Provide the [x, y] coordinate of the cell's center where the given text is located.  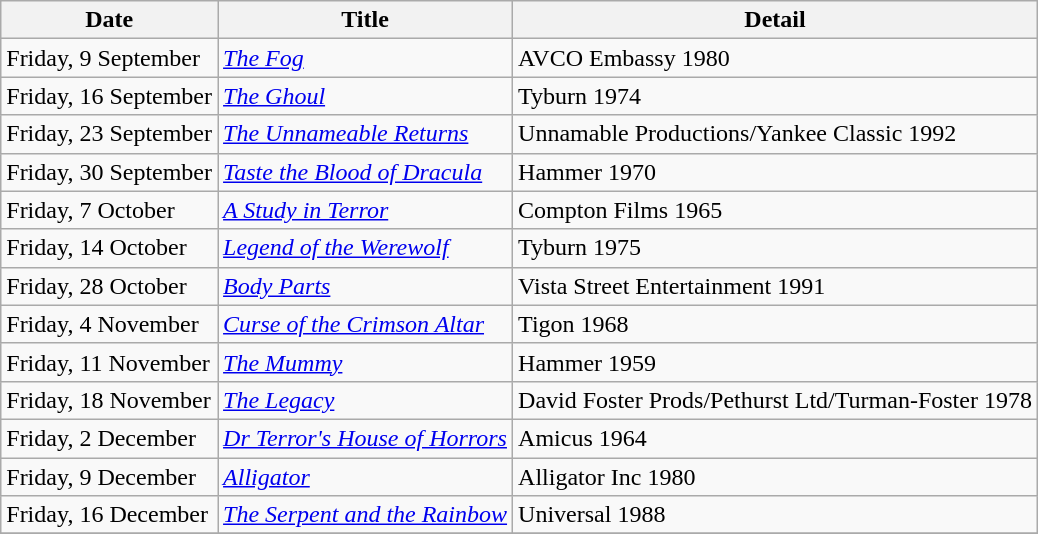
Friday, 14 October [110, 248]
Amicus 1964 [776, 438]
Unnamable Productions/Yankee Classic 1992 [776, 134]
Body Parts [366, 286]
The Fog [366, 58]
Date [110, 20]
Vista Street Entertainment 1991 [776, 286]
The Mummy [366, 362]
Alligator [366, 477]
Curse of the Crimson Altar [366, 324]
Tigon 1968 [776, 324]
The Ghoul [366, 96]
Friday, 16 September [110, 96]
Friday, 11 November [110, 362]
A Study in Terror [366, 210]
Friday, 4 November [110, 324]
Dr Terror's House of Horrors [366, 438]
Friday, 23 September [110, 134]
Title [366, 20]
Tyburn 1974 [776, 96]
Friday, 16 December [110, 515]
The Legacy [366, 400]
Taste the Blood of Dracula [366, 172]
Alligator Inc 1980 [776, 477]
Legend of the Werewolf [366, 248]
The Unnameable Returns [366, 134]
Hammer 1970 [776, 172]
David Foster Prods/Pethurst Ltd/Turman-Foster 1978 [776, 400]
Tyburn 1975 [776, 248]
Detail [776, 20]
AVCO Embassy 1980 [776, 58]
Friday, 9 December [110, 477]
Hammer 1959 [776, 362]
Friday, 9 September [110, 58]
Friday, 7 October [110, 210]
Friday, 30 September [110, 172]
Friday, 18 November [110, 400]
The Serpent and the Rainbow [366, 515]
Universal 1988 [776, 515]
Compton Films 1965 [776, 210]
Friday, 28 October [110, 286]
Friday, 2 December [110, 438]
